Return (X, Y) of the center of cell containing provided text 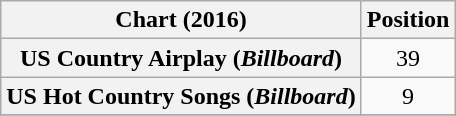
39 (408, 58)
US Country Airplay (Billboard) (181, 58)
Position (408, 20)
9 (408, 96)
Chart (2016) (181, 20)
US Hot Country Songs (Billboard) (181, 96)
